Find where the given text appears and provide that cell's center as (X, Y) coordinate. 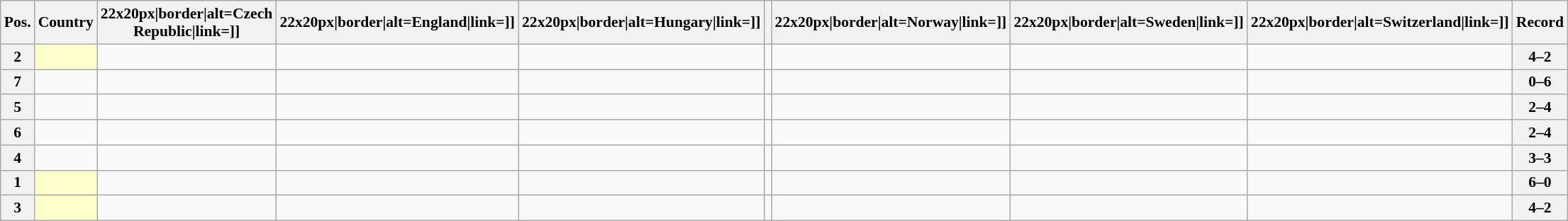
22x20px|border|alt=Norway|link=]] (891, 23)
3–3 (1540, 158)
7 (18, 82)
3 (18, 208)
2 (18, 57)
22x20px|border|alt=Switzerland|link=]] (1380, 23)
4 (18, 158)
0–6 (1540, 82)
22x20px|border|alt=Hungary|link=]] (641, 23)
Country (66, 23)
6 (18, 132)
22x20px|border|alt=England|link=]] (397, 23)
Pos. (18, 23)
1 (18, 183)
22x20px|border|alt=Czech Republic|link=]] (187, 23)
Record (1540, 23)
5 (18, 108)
22x20px|border|alt=Sweden|link=]] (1128, 23)
6–0 (1540, 183)
